Return the (X, Y) coordinate for the center point of the cell that contains the specified text.  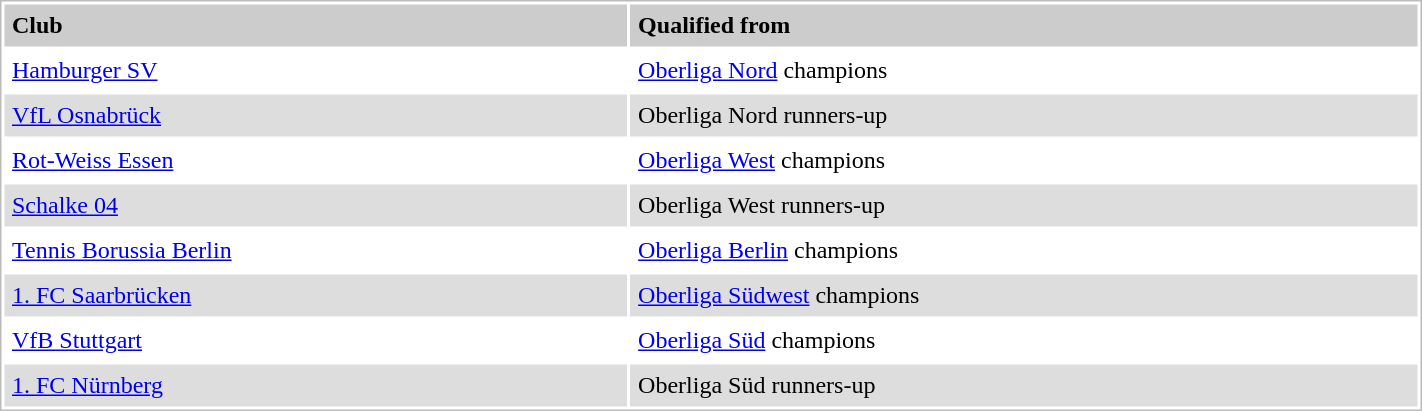
Oberliga Südwest champions (1024, 295)
Oberliga Nord champions (1024, 71)
Rot-Weiss Essen (316, 161)
VfB Stuttgart (316, 341)
Oberliga West champions (1024, 161)
Schalke 04 (316, 205)
Oberliga Berlin champions (1024, 251)
Hamburger SV (316, 71)
Oberliga Süd champions (1024, 341)
1. FC Saarbrücken (316, 295)
1. FC Nürnberg (316, 385)
Oberliga Süd runners-up (1024, 385)
Club (316, 25)
Oberliga West runners-up (1024, 205)
VfL Osnabrück (316, 115)
Qualified from (1024, 25)
Tennis Borussia Berlin (316, 251)
Oberliga Nord runners-up (1024, 115)
